Provide the (X, Y) coordinate of the cell's center where the given text is located.  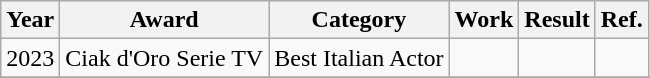
2023 (30, 58)
Ref. (622, 20)
Award (164, 20)
Category (359, 20)
Ciak d'Oro Serie TV (164, 58)
Work (484, 20)
Year (30, 20)
Best Italian Actor (359, 58)
Result (557, 20)
